Detect which cell encompasses the target text, then output its (x, y) center coordinate. 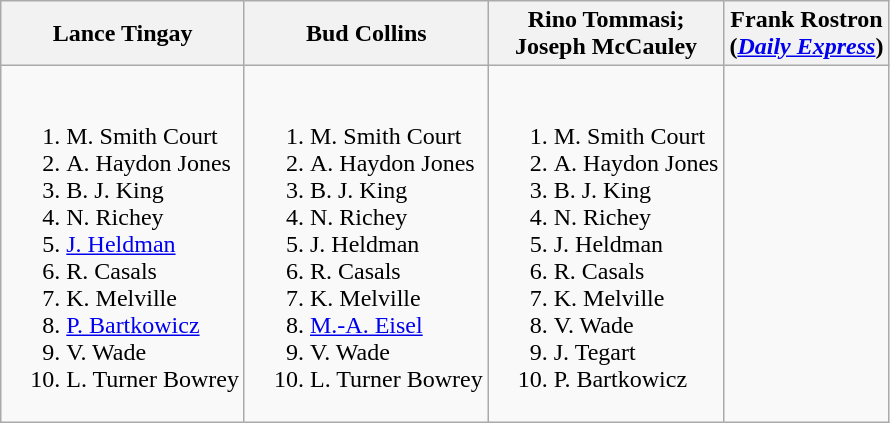
Frank Rostron(Daily Express) (806, 34)
Rino Tommasi;Joseph McCauley (606, 34)
M. Smith Court A. Haydon Jones B. J. King N. Richey J. Heldman R. Casals K. Melville V. Wade J. Tegart P. Bartkowicz (606, 244)
M. Smith Court A. Haydon Jones B. J. King N. Richey J. Heldman R. Casals K. Melville M.-A. Eisel V. Wade L. Turner Bowrey (366, 244)
Lance Tingay (123, 34)
Bud Collins (366, 34)
M. Smith Court A. Haydon Jones B. J. King N. Richey J. Heldman R. Casals K. Melville P. Bartkowicz V. Wade L. Turner Bowrey (123, 244)
